Return [x, y] of the center of cell containing provided text 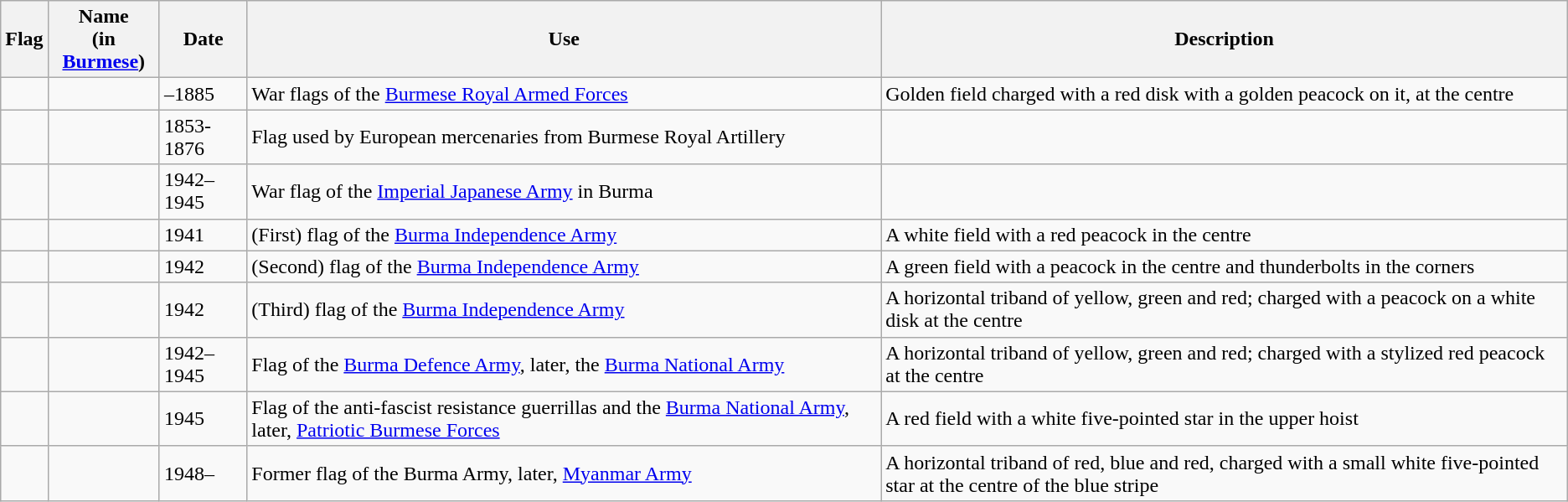
Former flag of the Burma Army, later, Myanmar Army [565, 473]
A horizontal triband of yellow, green and red; charged with a peacock on a white disk at the centre [1225, 310]
A white field with a red peacock in the centre [1225, 235]
Flag of the anti-fascist resistance guerrillas and the Burma National Army, later, Patriotic Burmese Forces [565, 419]
Description [1225, 39]
1948– [203, 473]
1941 [203, 235]
Golden field charged with a red disk with a golden peacock on it, at the centre [1225, 94]
Name (in Burmese) [104, 39]
Use [565, 39]
Date [203, 39]
A horizontal triband of yellow, green and red; charged with a stylized red peacock at the centre [1225, 364]
(First) flag of the Burma Independence Army [565, 235]
Flag of the Burma Defence Army, later, the Burma National Army [565, 364]
1945 [203, 419]
–1885 [203, 94]
A horizontal triband of red, blue and red, charged with a small white five-pointed star at the centre of the blue stripe [1225, 473]
Flag [24, 39]
Flag used by European mercenaries from Burmese Royal Artillery [565, 137]
(Second) flag of the Burma Independence Army [565, 267]
A green field with a peacock in the centre and thunderbolts in the corners [1225, 267]
A red field with a white five-pointed star in the upper hoist [1225, 419]
(Third) flag of the Burma Independence Army [565, 310]
War flags of the Burmese Royal Armed Forces [565, 94]
War flag of the Imperial Japanese Army in Burma [565, 191]
1853-1876 [203, 137]
